Locate the cell with the specified text and output its (X, Y) center coordinate. 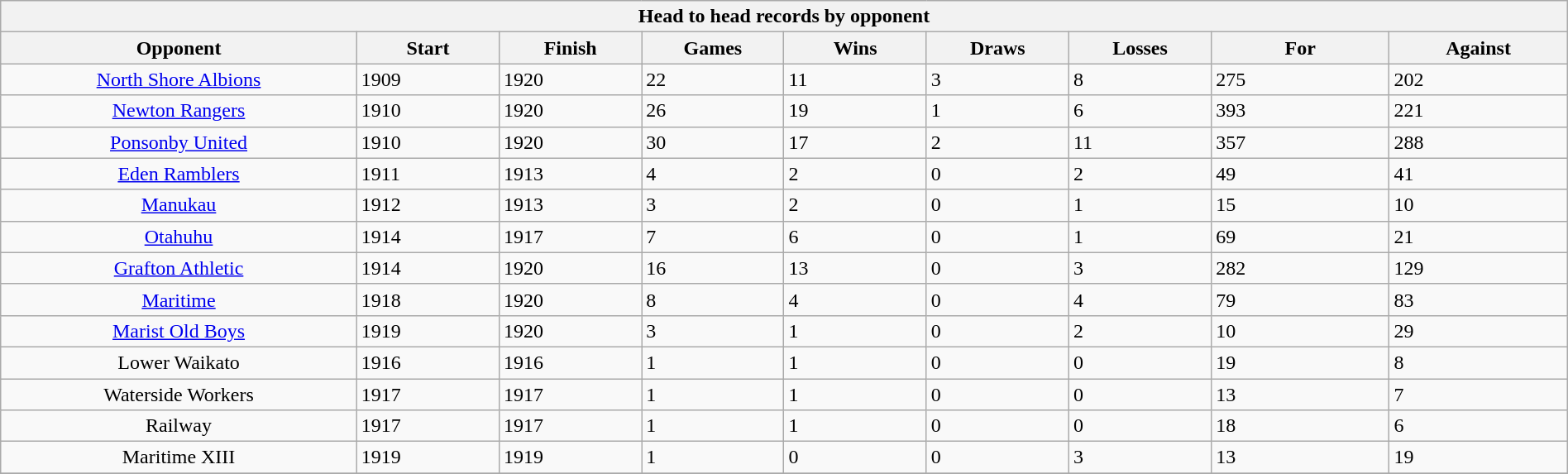
Eden Ramblers (179, 174)
Maritime (179, 299)
Ponsonby United (179, 142)
357 (1300, 142)
282 (1300, 268)
17 (855, 142)
41 (1479, 174)
Manukau (179, 205)
15 (1300, 205)
Otahuhu (179, 237)
393 (1300, 111)
1912 (428, 205)
Marist Old Boys (179, 331)
1918 (428, 299)
Wins (855, 48)
For (1300, 48)
221 (1479, 111)
Opponent (179, 48)
1911 (428, 174)
49 (1300, 174)
Finish (571, 48)
30 (713, 142)
Newton Rangers (179, 111)
Maritime XIII (179, 457)
29 (1479, 331)
Head to head records by opponent (784, 17)
275 (1300, 79)
Railway (179, 426)
Losses (1140, 48)
202 (1479, 79)
26 (713, 111)
288 (1479, 142)
1909 (428, 79)
129 (1479, 268)
Grafton Athletic (179, 268)
North Shore Albions (179, 79)
Draws (997, 48)
Waterside Workers (179, 395)
Games (713, 48)
Lower Waikato (179, 362)
69 (1300, 237)
22 (713, 79)
18 (1300, 426)
21 (1479, 237)
83 (1479, 299)
Against (1479, 48)
79 (1300, 299)
16 (713, 268)
Start (428, 48)
